Return the (x, y) coordinate for the center point of the cell that contains the specified text.  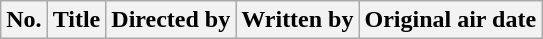
Written by (298, 20)
Title (76, 20)
Directed by (171, 20)
No. (24, 20)
Original air date (450, 20)
